Scan for the cell matching the given text and deliver its (X, Y) coordinate at center. 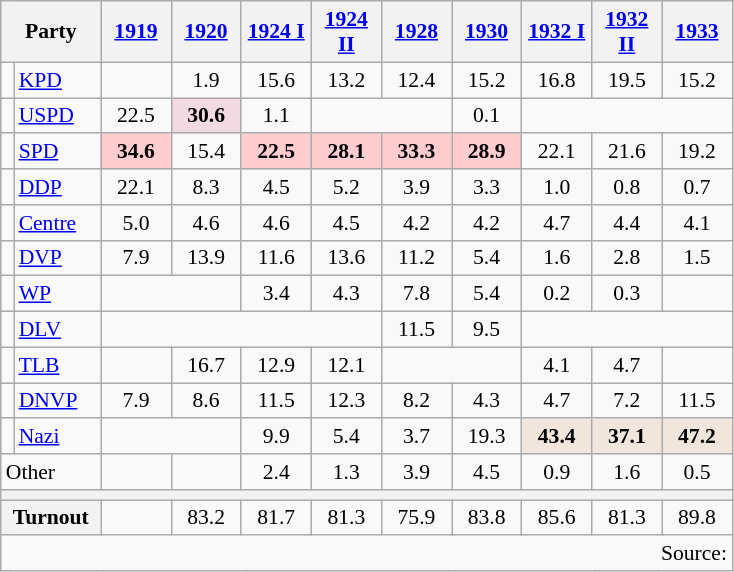
19.2 (697, 152)
13.2 (346, 80)
7.2 (627, 401)
Nazi (58, 437)
Centre (58, 223)
1932 II (627, 32)
3.4 (276, 294)
TLB (58, 365)
15.6 (276, 80)
Source: (366, 554)
19.3 (487, 437)
1919 (136, 32)
0.1 (487, 116)
DVP (58, 258)
33.3 (416, 152)
Other (51, 472)
Turnout (51, 518)
2.4 (276, 472)
SPD (58, 152)
8.2 (416, 401)
12.1 (346, 365)
8.6 (206, 401)
19.5 (627, 80)
16.7 (206, 365)
83.2 (206, 518)
47.2 (697, 437)
13.9 (206, 258)
28.1 (346, 152)
11.2 (416, 258)
81.7 (276, 518)
9.5 (487, 330)
1.9 (206, 80)
2.8 (627, 258)
5.2 (346, 187)
0.2 (557, 294)
1932 I (557, 32)
21.6 (627, 152)
43.4 (557, 437)
9.9 (276, 437)
1928 (416, 32)
0.5 (697, 472)
0.3 (627, 294)
34.6 (136, 152)
0.8 (627, 187)
1920 (206, 32)
3.7 (416, 437)
15.4 (206, 152)
1924 II (346, 32)
1930 (487, 32)
KPD (58, 80)
1.3 (346, 472)
Party (51, 32)
1924 I (276, 32)
DLV (58, 330)
12.3 (346, 401)
1.1 (276, 116)
1.0 (557, 187)
0.7 (697, 187)
28.9 (487, 152)
5.0 (136, 223)
75.9 (416, 518)
89.8 (697, 518)
13.6 (346, 258)
1.5 (697, 258)
8.3 (206, 187)
83.8 (487, 518)
0.9 (557, 472)
37.1 (627, 437)
7.8 (416, 294)
DNVP (58, 401)
30.6 (206, 116)
11.6 (276, 258)
1933 (697, 32)
85.6 (557, 518)
USPD (58, 116)
DDP (58, 187)
3.3 (487, 187)
16.8 (557, 80)
4.4 (627, 223)
WP (58, 294)
12.9 (276, 365)
12.4 (416, 80)
